Locate the cell with the specified text and output its [x, y] center coordinate. 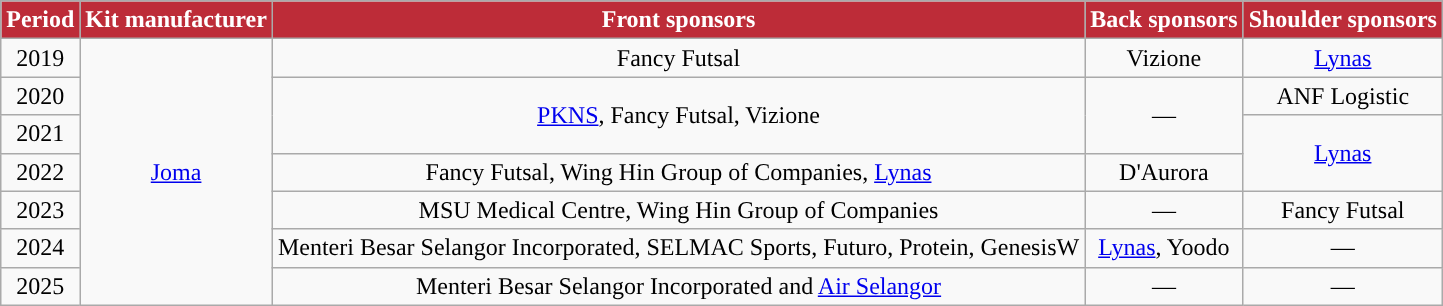
2022 [40, 172]
Joma [176, 172]
Vizione [1164, 58]
MSU Medical Centre, Wing Hin Group of Companies [678, 210]
2025 [40, 286]
ANF Logistic [1342, 96]
2019 [40, 58]
2023 [40, 210]
D'Aurora [1164, 172]
Period [40, 20]
2020 [40, 96]
Menteri Besar Selangor Incorporated, SELMAC Sports, Futuro, Protein, GenesisW [678, 248]
Front sponsors [678, 20]
PKNS, Fancy Futsal, Vizione [678, 115]
Menteri Besar Selangor Incorporated and Air Selangor [678, 286]
Back sponsors [1164, 20]
Kit manufacturer [176, 20]
2021 [40, 134]
Shoulder sponsors [1342, 20]
2024 [40, 248]
Lynas, Yoodo [1164, 248]
Fancy Futsal, Wing Hin Group of Companies, Lynas [678, 172]
